Output the (X, Y) coordinate of the center of the cell containing the given text.  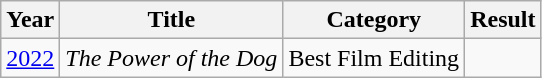
Category (374, 20)
2022 (30, 58)
Title (172, 20)
Year (30, 20)
Result (503, 20)
The Power of the Dog (172, 58)
Best Film Editing (374, 58)
